Locate the cell with the specified text and output its [X, Y] center coordinate. 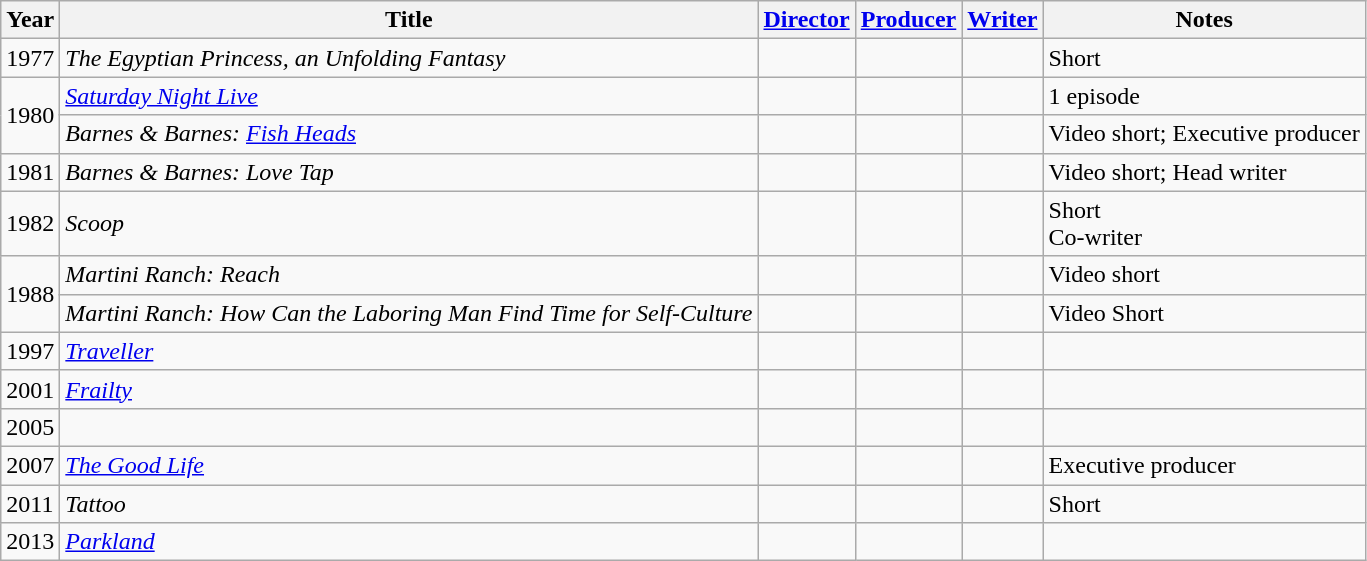
Tattoo [409, 503]
Martini Ranch: How Can the Laboring Man Find Time for Self-Culture [409, 313]
Video Short [1204, 313]
Scoop [409, 224]
1977 [30, 58]
Video short; Head writer [1204, 172]
Barnes & Barnes: Fish Heads [409, 134]
2011 [30, 503]
ShortCo-writer [1204, 224]
2005 [30, 427]
1980 [30, 115]
Year [30, 20]
Executive producer [1204, 465]
Director [806, 20]
2001 [30, 389]
Producer [908, 20]
Parkland [409, 542]
Traveller [409, 351]
Video short; Executive producer [1204, 134]
Notes [1204, 20]
Writer [1002, 20]
The Good Life [409, 465]
1997 [30, 351]
Video short [1204, 275]
1 episode [1204, 96]
1981 [30, 172]
Saturday Night Live [409, 96]
Barnes & Barnes: Love Tap [409, 172]
1988 [30, 294]
2013 [30, 542]
Frailty [409, 389]
Martini Ranch: Reach [409, 275]
2007 [30, 465]
Title [409, 20]
The Egyptian Princess, an Unfolding Fantasy [409, 58]
1982 [30, 224]
